Determine the [x, y] coordinate at the center of the cell enclosing the given text.  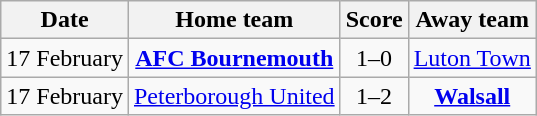
1–0 [374, 58]
Date [65, 20]
Away team [472, 20]
Luton Town [472, 58]
Home team [234, 20]
Peterborough United [234, 96]
Score [374, 20]
1–2 [374, 96]
AFC Bournemouth [234, 58]
Walsall [472, 96]
